Provide the (X, Y) coordinate of the cell's center where the given text is located.  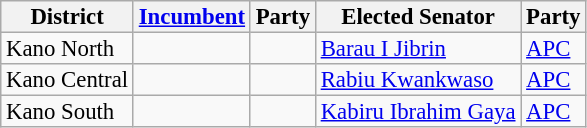
Kano Central (68, 80)
District (68, 17)
Elected Senator (418, 17)
Barau I Jibrin (418, 49)
Rabiu Kwankwaso (418, 80)
Kano North (68, 49)
Kano South (68, 112)
Kabiru Ibrahim Gaya (418, 112)
Incumbent (192, 17)
